Scan for the cell matching the given text and deliver its [x, y] coordinate at center. 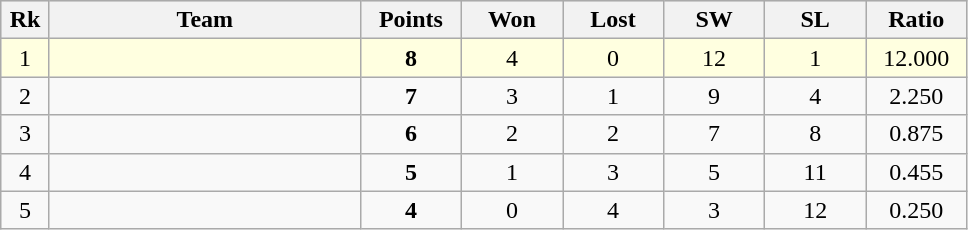
0.250 [916, 210]
Ratio [916, 20]
11 [816, 172]
12.000 [916, 58]
Won [512, 20]
Team [204, 20]
Points [410, 20]
SW [714, 20]
Rk [26, 20]
SL [816, 20]
0.875 [916, 134]
9 [714, 96]
6 [410, 134]
Lost [612, 20]
2.250 [916, 96]
0.455 [916, 172]
